Output the (X, Y) coordinate of the center of the cell containing the given text.  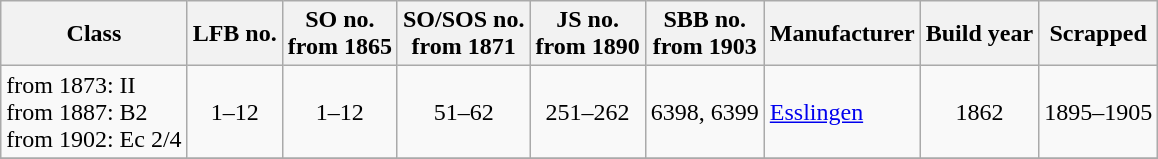
Esslingen (842, 112)
SO no.from 1865 (340, 34)
Build year (979, 34)
6398, 6399 (704, 112)
JS no.from 1890 (588, 34)
251–262 (588, 112)
Class (94, 34)
51–62 (463, 112)
SO/SOS no.from 1871 (463, 34)
Scrapped (1098, 34)
from 1873: IIfrom 1887: B2from 1902: Ec 2/4 (94, 112)
Manufacturer (842, 34)
LFB no. (234, 34)
1895–1905 (1098, 112)
SBB no.from 1903 (704, 34)
1862 (979, 112)
